Locate the cell with the specified text and output its [X, Y] center coordinate. 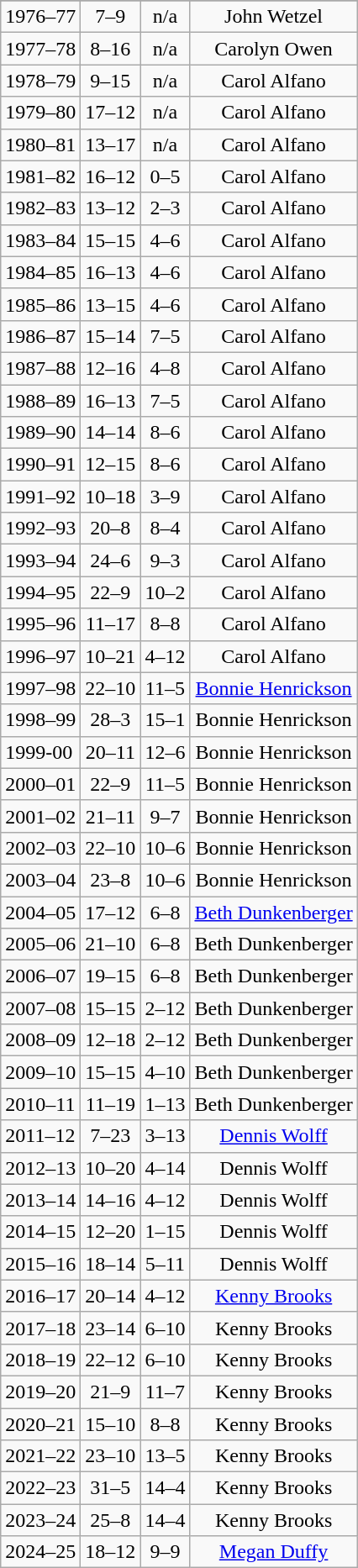
2–3 [165, 208]
23–14 [111, 1328]
10–21 [111, 656]
2014–15 [40, 1232]
1993–94 [40, 560]
4–14 [165, 1168]
2010–11 [40, 1104]
1982–83 [40, 208]
22–12 [111, 1360]
2007–08 [40, 1008]
Carolyn Owen [274, 49]
2001–02 [40, 816]
2000–01 [40, 784]
3–9 [165, 497]
1997–98 [40, 688]
1995–96 [40, 624]
11–17 [111, 624]
2011–12 [40, 1136]
1988–89 [40, 401]
10–20 [111, 1168]
2021–22 [40, 1456]
2024–25 [40, 1552]
10–18 [111, 497]
9–9 [165, 1552]
16–12 [111, 176]
13–15 [111, 304]
2008–09 [40, 1040]
2020–21 [40, 1424]
Megan Duffy [274, 1552]
2019–20 [40, 1392]
1–13 [165, 1104]
2023–24 [40, 1520]
9–15 [111, 81]
20–14 [111, 1296]
1998–99 [40, 720]
12–16 [111, 368]
2002–03 [40, 848]
2018–19 [40, 1360]
7–23 [111, 1136]
1984–85 [40, 272]
5–11 [165, 1264]
2022–23 [40, 1488]
14–16 [111, 1200]
15–1 [165, 720]
21–11 [111, 816]
1989–90 [40, 433]
9–7 [165, 816]
21–10 [111, 944]
1979–80 [40, 113]
8–16 [111, 49]
1–15 [165, 1232]
1987–88 [40, 368]
13–17 [111, 145]
2015–16 [40, 1264]
20–11 [111, 752]
24–6 [111, 560]
2006–07 [40, 976]
John Wetzel [274, 17]
1994–95 [40, 592]
1977–78 [40, 49]
1991–92 [40, 497]
15–10 [111, 1424]
18–14 [111, 1264]
12–6 [165, 752]
25–8 [111, 1520]
2017–18 [40, 1328]
2003–04 [40, 880]
19–15 [111, 976]
1985–86 [40, 304]
1990–91 [40, 465]
21–9 [111, 1392]
12–18 [111, 1040]
0–5 [165, 176]
23–8 [111, 880]
2005–06 [40, 944]
12–15 [111, 465]
23–10 [111, 1456]
2009–10 [40, 1072]
28–3 [111, 720]
18–12 [111, 1552]
8–4 [165, 529]
4–10 [165, 1072]
15–14 [111, 336]
1980–81 [40, 145]
4–8 [165, 368]
1992–93 [40, 529]
20–8 [111, 529]
2004–05 [40, 912]
10–2 [165, 592]
1978–79 [40, 81]
9–3 [165, 560]
31–5 [111, 1488]
11–19 [111, 1104]
1999-00 [40, 752]
1986–87 [40, 336]
1981–82 [40, 176]
11–7 [165, 1392]
2012–13 [40, 1168]
3–13 [165, 1136]
13–12 [111, 208]
14–14 [111, 433]
1976–77 [40, 17]
2013–14 [40, 1200]
1996–97 [40, 656]
1983–84 [40, 240]
7–9 [111, 17]
12–20 [111, 1232]
2016–17 [40, 1296]
13–5 [165, 1456]
